For the text-containing cell, return its midpoint in [X, Y] coordinate format. 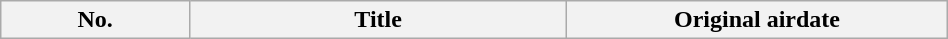
Title [378, 20]
Original airdate [757, 20]
No. [96, 20]
